Scan for the cell matching the given text and deliver its [x, y] coordinate at center. 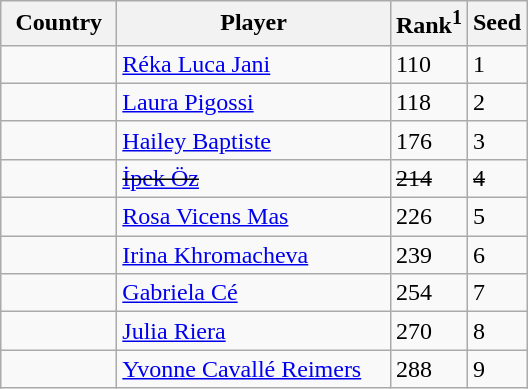
Player [254, 24]
Irina Khromacheva [254, 255]
239 [428, 255]
İpek Öz [254, 178]
Rosa Vicens Mas [254, 217]
270 [428, 331]
Country [59, 24]
226 [428, 217]
6 [496, 255]
176 [428, 140]
Yvonne Cavallé Reimers [254, 369]
4 [496, 178]
Hailey Baptiste [254, 140]
288 [428, 369]
Gabriela Cé [254, 293]
Laura Pigossi [254, 102]
Rank1 [428, 24]
5 [496, 217]
214 [428, 178]
118 [428, 102]
3 [496, 140]
2 [496, 102]
Julia Riera [254, 331]
7 [496, 293]
Réka Luca Jani [254, 64]
Seed [496, 24]
1 [496, 64]
8 [496, 331]
254 [428, 293]
110 [428, 64]
9 [496, 369]
